For the text-containing cell, return its midpoint in (X, Y) coordinate format. 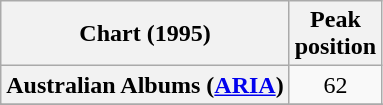
Peakposition (335, 34)
62 (335, 85)
Australian Albums (ARIA) (145, 85)
Chart (1995) (145, 34)
